Pinpoint the cell where the given text exists, returning its (X, Y) midpoint coordinate. 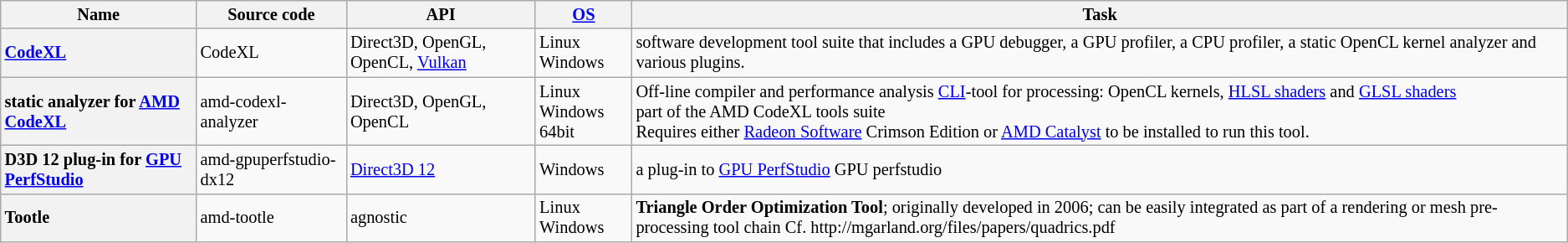
a plug-in to GPU PerfStudio GPU perfstudio (1101, 169)
software development tool suite that includes a GPU debugger, a GPU profiler, a CPU profiler, a static OpenCL kernel analyzer and various plugins. (1101, 53)
API (441, 14)
Source code (271, 14)
Name (99, 14)
OS (584, 14)
static analyzer for AMD CodeXL (99, 111)
agnostic (441, 218)
Tootle (99, 218)
Direct3D, OpenGL, OpenCL, Vulkan (441, 53)
amd-gpuperfstudio-dx12 (271, 169)
Direct3D 12 (441, 169)
LinuxWindows 64bit (584, 111)
amd-codexl-analyzer (271, 111)
Direct3D, OpenGL, OpenCL (441, 111)
amd-tootle (271, 218)
Windows (584, 169)
Task (1101, 14)
D3D 12 plug-in for GPU PerfStudio (99, 169)
